Pinpoint the cell where the given text exists, returning its [x, y] midpoint coordinate. 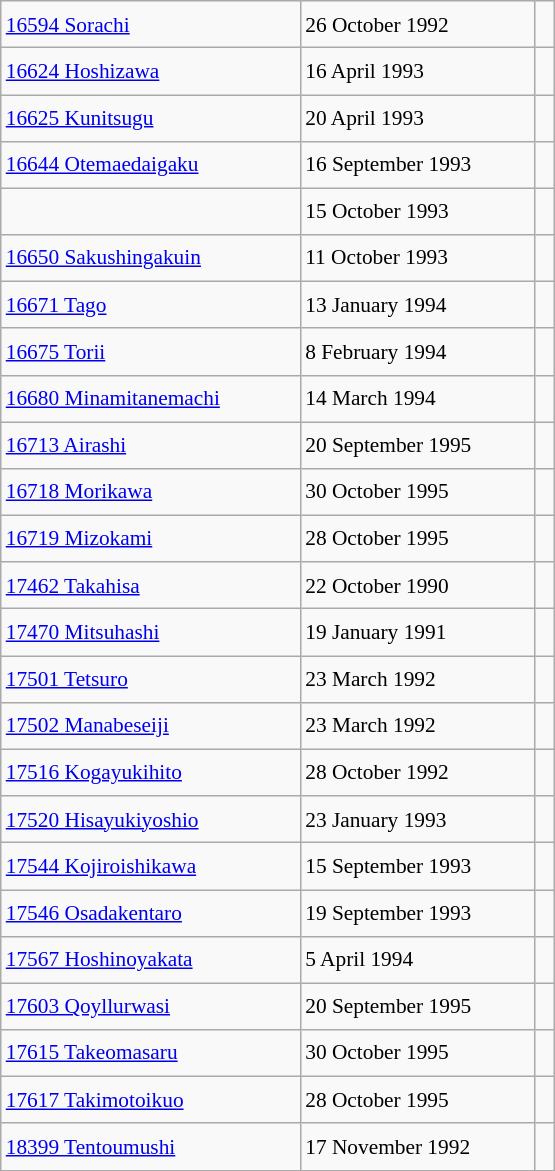
11 October 1993 [418, 258]
17546 Osadakentaro [150, 914]
16594 Sorachi [150, 24]
16644 Otemaedaigaku [150, 164]
8 February 1994 [418, 352]
13 January 1994 [418, 306]
14 March 1994 [418, 398]
16719 Mizokami [150, 538]
18399 Tentoumushi [150, 1146]
16650 Sakushingakuin [150, 258]
17 November 1992 [418, 1146]
17617 Takimotoikuo [150, 1100]
16713 Airashi [150, 446]
17567 Hoshinoyakata [150, 960]
16680 Minamitanemachi [150, 398]
16718 Morikawa [150, 492]
15 September 1993 [418, 866]
20 April 1993 [418, 118]
15 October 1993 [418, 212]
17615 Takeomasaru [150, 1054]
22 October 1990 [418, 586]
17470 Mitsuhashi [150, 632]
26 October 1992 [418, 24]
17501 Tetsuro [150, 680]
19 January 1991 [418, 632]
17502 Manabeseiji [150, 726]
19 September 1993 [418, 914]
17544 Kojiroishikawa [150, 866]
23 January 1993 [418, 820]
28 October 1992 [418, 772]
16624 Hoshizawa [150, 72]
17520 Hisayukiyoshio [150, 820]
16 September 1993 [418, 164]
16625 Kunitsugu [150, 118]
16 April 1993 [418, 72]
17462 Takahisa [150, 586]
17603 Qoyllurwasi [150, 1006]
17516 Kogayukihito [150, 772]
16675 Torii [150, 352]
5 April 1994 [418, 960]
16671 Tago [150, 306]
